From the cell containing the given text, extract its center point as [X, Y] coordinate. 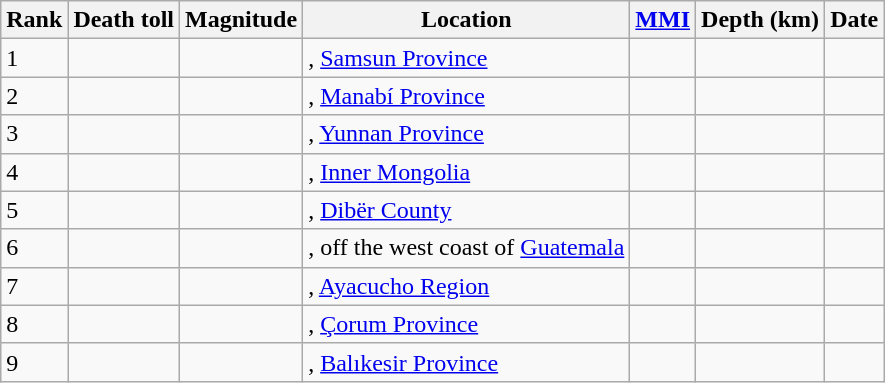
, Inner Mongolia [466, 172]
9 [34, 362]
, Manabí Province [466, 96]
Death toll [124, 20]
8 [34, 324]
1 [34, 58]
MMI [663, 20]
Magnitude [242, 20]
Date [854, 20]
2 [34, 96]
, Yunnan Province [466, 134]
6 [34, 248]
7 [34, 286]
4 [34, 172]
Location [466, 20]
Rank [34, 20]
Depth (km) [760, 20]
, off the west coast of Guatemala [466, 248]
, Samsun Province [466, 58]
5 [34, 210]
, Balıkesir Province [466, 362]
, Dibër County [466, 210]
3 [34, 134]
, Ayacucho Region [466, 286]
, Çorum Province [466, 324]
